Return [X, Y] of the center of cell containing provided text 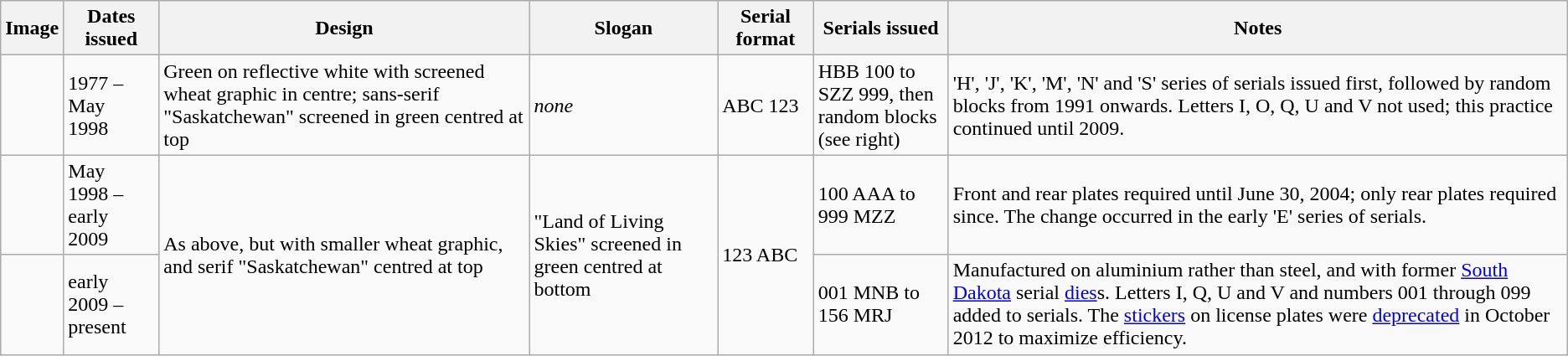
ABC 123 [766, 106]
Front and rear plates required until June 30, 2004; only rear plates required since. The change occurred in the early 'E' series of serials. [1258, 204]
Serial format [766, 28]
Slogan [623, 28]
Design [344, 28]
May1998 – early2009 [111, 204]
Image [32, 28]
"Land of Living Skies" screened in green centred at bottom [623, 255]
1977 –May1998 [111, 106]
HBB 100 to SZZ 999, then random blocks (see right) [881, 106]
Serials issued [881, 28]
123 ABC [766, 255]
Green on reflective white with screened wheat graphic in centre; sans-serif "Saskatchewan" screened in green centred at top [344, 106]
001 MNB to 156 MRJ [881, 305]
As above, but with smaller wheat graphic, and serif "Saskatchewan" centred at top [344, 255]
early 2009 – present [111, 305]
Notes [1258, 28]
none [623, 106]
100 AAA to 999 MZZ [881, 204]
Dates issued [111, 28]
